Locate the cell with the specified text and output its (x, y) center coordinate. 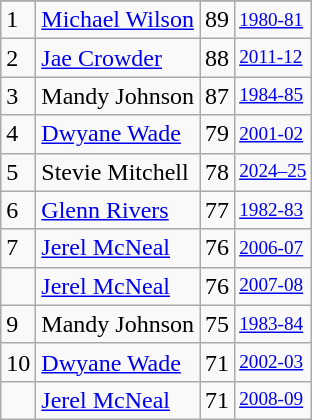
7 (18, 248)
4 (18, 134)
2002-03 (273, 362)
2008-09 (273, 400)
Stevie Mitchell (118, 172)
1984-85 (273, 96)
2001-02 (273, 134)
1 (18, 20)
75 (218, 324)
79 (218, 134)
2006-07 (273, 248)
Michael Wilson (118, 20)
5 (18, 172)
2011-12 (273, 58)
88 (218, 58)
1980-81 (273, 20)
77 (218, 210)
Jae Crowder (118, 58)
2007-08 (273, 286)
6 (18, 210)
1982-83 (273, 210)
1983-84 (273, 324)
3 (18, 96)
78 (218, 172)
10 (18, 362)
2 (18, 58)
89 (218, 20)
9 (18, 324)
87 (218, 96)
2024–25 (273, 172)
Glenn Rivers (118, 210)
